Detect which cell encompasses the target text, then output its (X, Y) center coordinate. 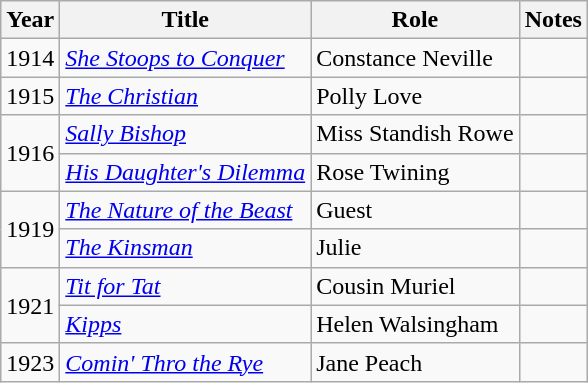
Helen Walsingham (415, 324)
Guest (415, 210)
Constance Neville (415, 58)
Julie (415, 248)
1914 (30, 58)
Sally Bishop (186, 134)
The Christian (186, 96)
1923 (30, 362)
Miss Standish Rowe (415, 134)
1919 (30, 229)
Title (186, 20)
Comin' Thro the Rye (186, 362)
His Daughter's Dilemma (186, 172)
The Nature of the Beast (186, 210)
Rose Twining (415, 172)
Tit for Tat (186, 286)
Year (30, 20)
1916 (30, 153)
Cousin Muriel (415, 286)
Notes (553, 20)
Jane Peach (415, 362)
The Kinsman (186, 248)
Kipps (186, 324)
She Stoops to Conquer (186, 58)
1915 (30, 96)
Role (415, 20)
1921 (30, 305)
Polly Love (415, 96)
